Extract the [X, Y] coordinate from the center of the cell holding the provided text.  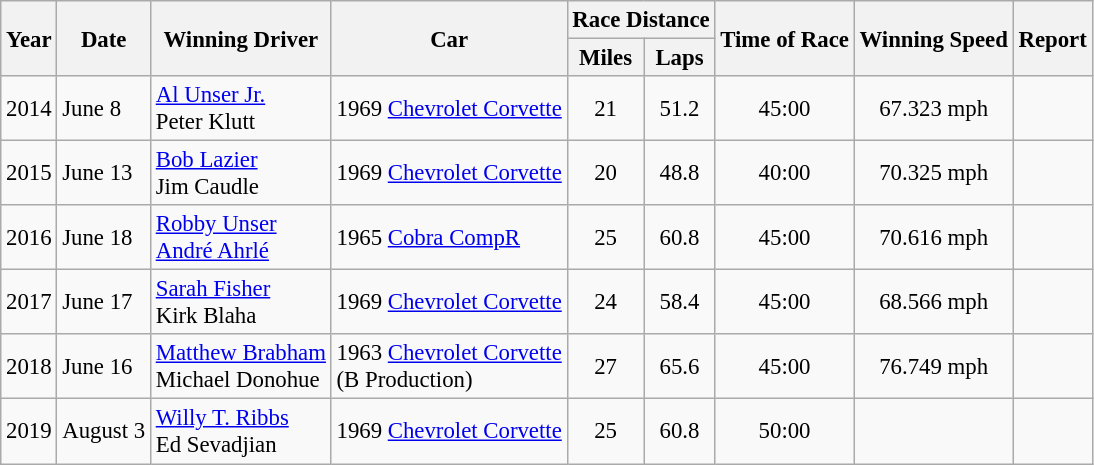
40:00 [784, 174]
67.323 mph [934, 108]
Matthew Brabham Michael Donohue [240, 366]
Willy T. Ribbs Ed Sevadjian [240, 432]
Winning Speed [934, 38]
48.8 [680, 174]
1965 Cobra CompR [449, 238]
June 18 [104, 238]
Laps [680, 58]
Year [29, 38]
70.325 mph [934, 174]
Report [1052, 38]
Bob Lazier Jim Caudle [240, 174]
2017 [29, 302]
Winning Driver [240, 38]
2015 [29, 174]
24 [606, 302]
76.749 mph [934, 366]
Car [449, 38]
27 [606, 366]
Al Unser Jr. Peter Klutt [240, 108]
Race Distance [641, 20]
65.6 [680, 366]
June 17 [104, 302]
June 13 [104, 174]
2019 [29, 432]
50:00 [784, 432]
21 [606, 108]
51.2 [680, 108]
June 8 [104, 108]
August 3 [104, 432]
58.4 [680, 302]
June 16 [104, 366]
Robby Unser André Ahrlé [240, 238]
Date [104, 38]
68.566 mph [934, 302]
1963 Chevrolet Corvette(B Production) [449, 366]
2014 [29, 108]
20 [606, 174]
70.616 mph [934, 238]
Miles [606, 58]
2018 [29, 366]
Sarah Fisher Kirk Blaha [240, 302]
Time of Race [784, 38]
2016 [29, 238]
